Provide the (X, Y) coordinate of the cell's center where the given text is located.  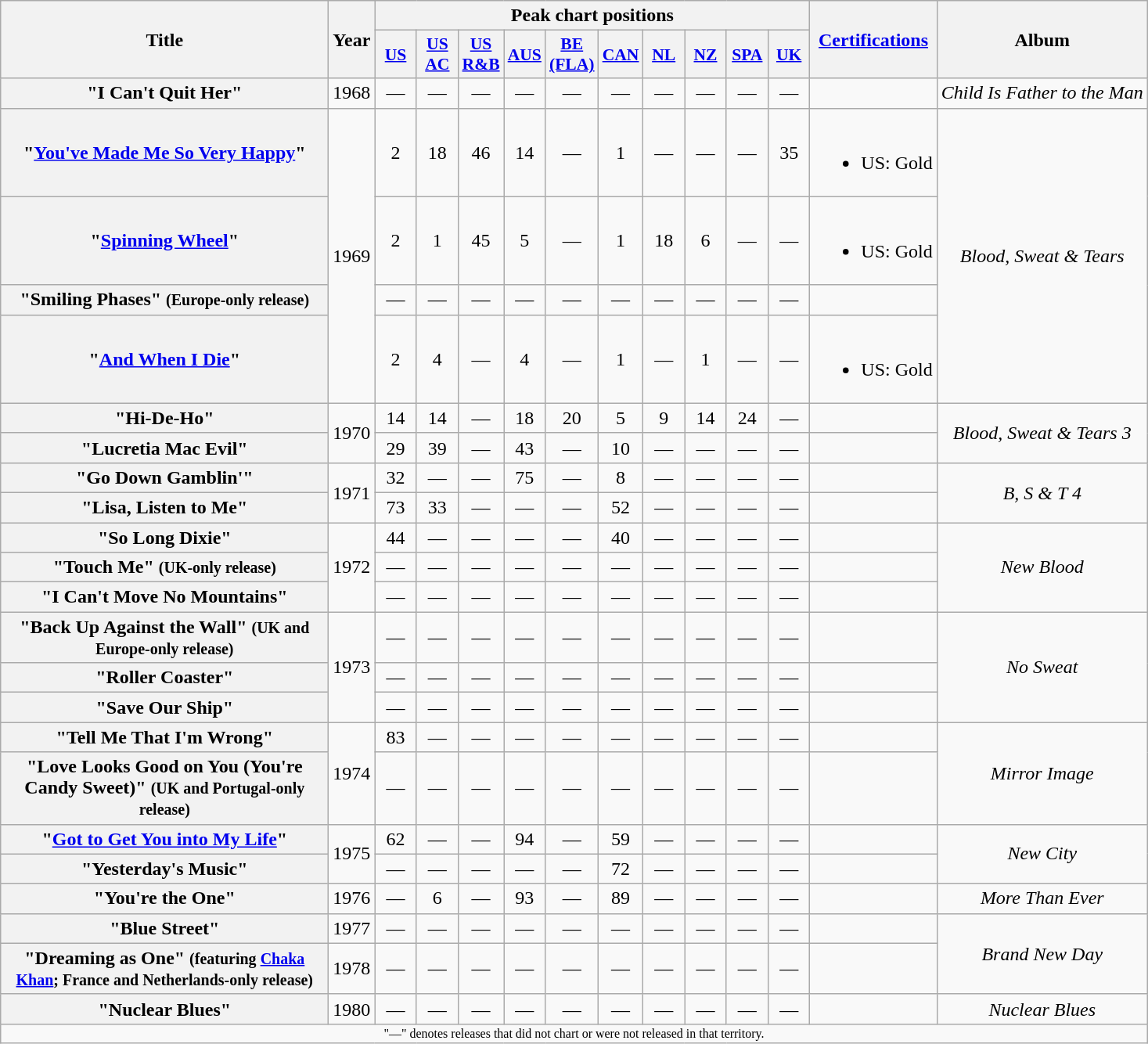
89 (621, 898)
"Yesterday's Music" (164, 869)
1968 (352, 93)
"Lisa, Listen to Me" (164, 507)
"—" denotes releases that did not chart or were not released in that territory. (574, 1033)
NL (664, 55)
"Save Our Ship" (164, 707)
"Roller Coaster" (164, 678)
"Smiling Phases" (Europe-only release) (164, 300)
Title (164, 39)
"And When I Die" (164, 358)
73 (396, 507)
29 (396, 448)
No Sweat (1042, 667)
Certifications (873, 39)
35 (789, 152)
32 (396, 477)
"I Can't Move No Mountains" (164, 597)
1975 (352, 854)
B, S & T 4 (1042, 492)
NZ (706, 55)
46 (481, 152)
45 (481, 241)
"Blue Street" (164, 928)
US R&B (481, 55)
9 (664, 418)
1976 (352, 898)
"I Can't Quit Her" (164, 93)
"Dreaming as One" (featuring Chaka Khan; France and Netherlands-only release) (164, 969)
94 (524, 839)
1973 (352, 667)
33 (437, 507)
83 (396, 737)
Child Is Father to the Man (1042, 93)
"Nuclear Blues" (164, 1009)
Blood, Sweat & Tears 3 (1042, 433)
1970 (352, 433)
Brand New Day (1042, 953)
62 (396, 839)
More Than Ever (1042, 898)
1971 (352, 492)
"You're the One" (164, 898)
"Got to Get You into My Life" (164, 839)
1974 (352, 773)
"Back Up Against the Wall" (UK and Europe-only release) (164, 637)
"Lucretia Mac Evil" (164, 448)
SPA (747, 55)
CAN (621, 55)
New City (1042, 854)
24 (747, 418)
93 (524, 898)
Album (1042, 39)
43 (524, 448)
"Spinning Wheel" (164, 241)
1978 (352, 969)
"You've Made Me So Very Happy" (164, 152)
40 (621, 538)
72 (621, 869)
59 (621, 839)
75 (524, 477)
New Blood (1042, 567)
39 (437, 448)
52 (621, 507)
1972 (352, 567)
8 (621, 477)
10 (621, 448)
US (396, 55)
Mirror Image (1042, 773)
1980 (352, 1009)
1969 (352, 255)
"Tell Me That I'm Wrong" (164, 737)
Peak chart positions (592, 16)
20 (572, 418)
Nuclear Blues (1042, 1009)
"Touch Me" (UK-only release) (164, 567)
AUS (524, 55)
"So Long Dixie" (164, 538)
1977 (352, 928)
BE (FLA) (572, 55)
Blood, Sweat & Tears (1042, 255)
"Hi-De-Ho" (164, 418)
Year (352, 39)
UK (789, 55)
"Love Looks Good on You (You're Candy Sweet)" (UK and Portugal-only release) (164, 788)
"Go Down Gamblin'" (164, 477)
US AC (437, 55)
44 (396, 538)
